Return the (X, Y) coordinate for the center point of the cell that contains the specified text.  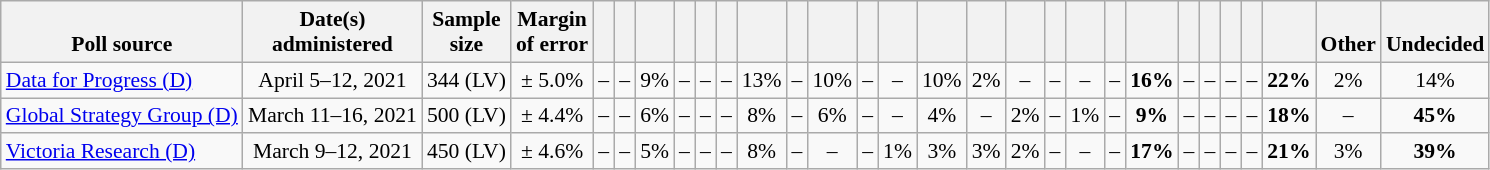
Undecided (1435, 32)
Data for Progress (D) (122, 80)
± 5.0% (552, 80)
Marginof error (552, 32)
13% (762, 80)
± 4.4% (552, 116)
16% (1152, 80)
4% (942, 116)
45% (1435, 116)
Poll source (122, 32)
14% (1435, 80)
March 11–16, 2021 (332, 116)
Other (1348, 32)
344 (LV) (466, 80)
500 (LV) (466, 116)
Date(s)administered (332, 32)
April 5–12, 2021 (332, 80)
22% (1288, 80)
17% (1152, 152)
March 9–12, 2021 (332, 152)
Victoria Research (D) (122, 152)
± 4.6% (552, 152)
5% (654, 152)
39% (1435, 152)
21% (1288, 152)
18% (1288, 116)
Samplesize (466, 32)
450 (LV) (466, 152)
Global Strategy Group (D) (122, 116)
